Determine the (x, y) coordinate at the center of the cell enclosing the given text.  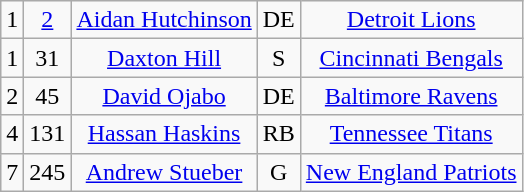
Tennessee Titans (411, 134)
131 (48, 134)
31 (48, 58)
4 (12, 134)
Detroit Lions (411, 20)
David Ojabo (164, 96)
S (278, 58)
Baltimore Ravens (411, 96)
7 (12, 172)
45 (48, 96)
RB (278, 134)
G (278, 172)
New England Patriots (411, 172)
245 (48, 172)
Hassan Haskins (164, 134)
Andrew Stueber (164, 172)
Daxton Hill (164, 58)
Cincinnati Bengals (411, 58)
Aidan Hutchinson (164, 20)
